Detect which cell encompasses the target text, then output its (X, Y) center coordinate. 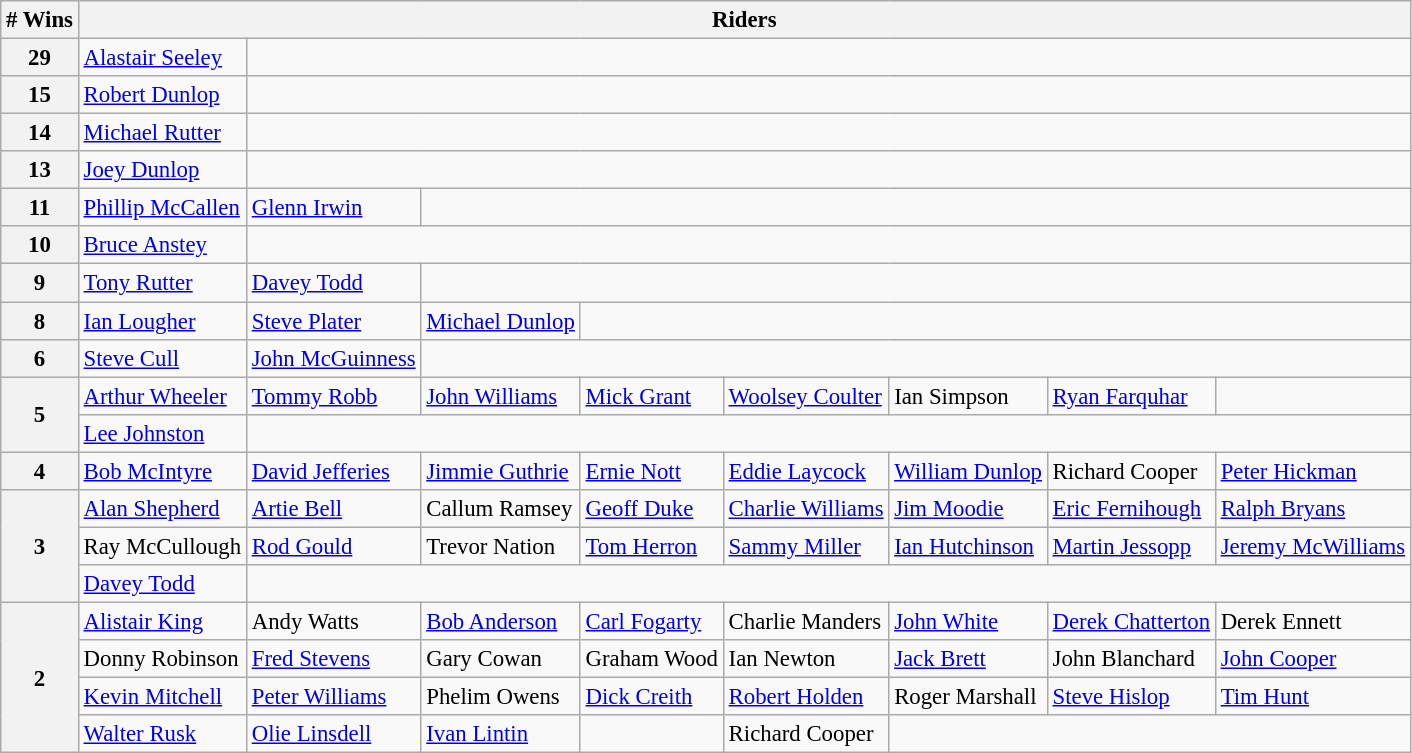
Andy Watts (333, 621)
4 (40, 471)
Alastair Seeley (162, 58)
Robert Dunlop (162, 95)
John White (968, 621)
Roger Marshall (968, 697)
5 (40, 414)
Olie Linsdell (333, 734)
Eddie Laycock (806, 471)
Alan Shepherd (162, 509)
Rod Gould (333, 546)
John McGuinness (333, 358)
6 (40, 358)
John Blanchard (1131, 659)
Steve Hislop (1131, 697)
29 (40, 58)
# Wins (40, 20)
Ian Lougher (162, 321)
Ernie Nott (652, 471)
Tommy Robb (333, 396)
Tom Herron (652, 546)
Joey Dunlop (162, 170)
Derek Chatterton (1131, 621)
Jimmie Guthrie (500, 471)
Robert Holden (806, 697)
Phillip McCallen (162, 208)
3 (40, 546)
Walter Rusk (162, 734)
9 (40, 283)
Donny Robinson (162, 659)
Glenn Irwin (333, 208)
Arthur Wheeler (162, 396)
Gary Cowan (500, 659)
Charlie Manders (806, 621)
Jack Brett (968, 659)
Graham Wood (652, 659)
8 (40, 321)
Riders (744, 20)
Alistair King (162, 621)
Derek Ennett (1312, 621)
13 (40, 170)
Bob Anderson (500, 621)
Ray McCullough (162, 546)
Ralph Bryans (1312, 509)
John Cooper (1312, 659)
John Williams (500, 396)
William Dunlop (968, 471)
Ian Simpson (968, 396)
Mick Grant (652, 396)
Geoff Duke (652, 509)
Jeremy McWilliams (1312, 546)
Woolsey Coulter (806, 396)
Sammy Miller (806, 546)
Steve Cull (162, 358)
Michael Dunlop (500, 321)
Callum Ramsey (500, 509)
Charlie Williams (806, 509)
Lee Johnston (162, 433)
Carl Fogarty (652, 621)
Martin Jessopp (1131, 546)
Michael Rutter (162, 133)
Ivan Lintin (500, 734)
Trevor Nation (500, 546)
14 (40, 133)
10 (40, 245)
Ian Hutchinson (968, 546)
2 (40, 677)
Eric Fernihough (1131, 509)
Steve Plater (333, 321)
David Jefferies (333, 471)
Tony Rutter (162, 283)
Dick Creith (652, 697)
Fred Stevens (333, 659)
Tim Hunt (1312, 697)
Peter Williams (333, 697)
Bruce Anstey (162, 245)
Ian Newton (806, 659)
Bob McIntyre (162, 471)
15 (40, 95)
Jim Moodie (968, 509)
Phelim Owens (500, 697)
11 (40, 208)
Artie Bell (333, 509)
Ryan Farquhar (1131, 396)
Kevin Mitchell (162, 697)
Peter Hickman (1312, 471)
